Output the (X, Y) coordinate of the center of the cell containing the given text.  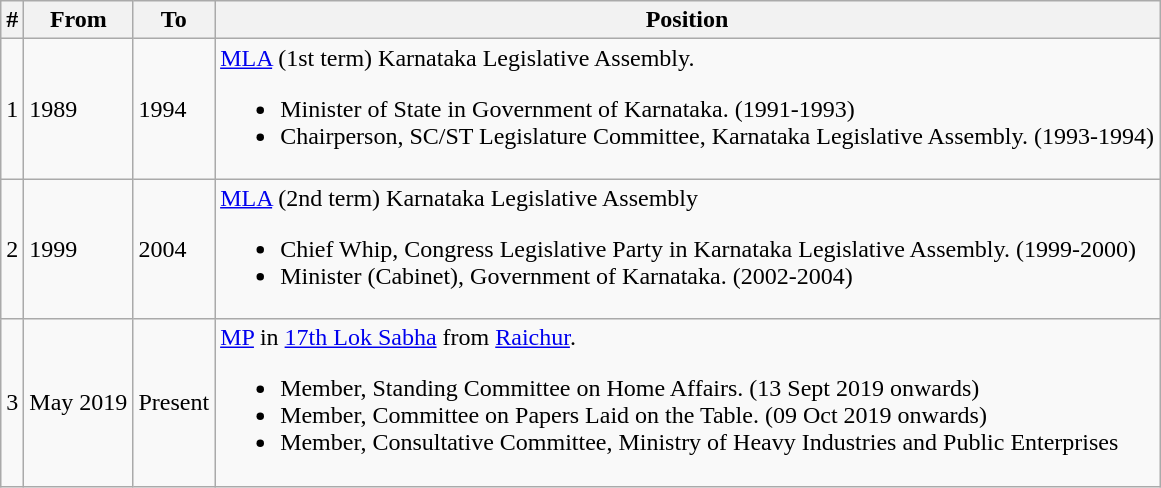
2004 (174, 249)
1989 (78, 109)
To (174, 20)
1999 (78, 249)
1994 (174, 109)
# (12, 20)
3 (12, 402)
2 (12, 249)
From (78, 20)
May 2019 (78, 402)
Present (174, 402)
Position (688, 20)
1 (12, 109)
